For the text-containing cell, return its midpoint in (X, Y) coordinate format. 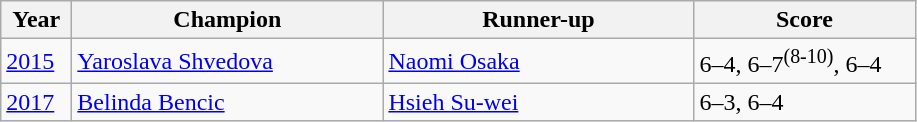
Champion (228, 20)
Runner-up (538, 20)
Belinda Bencic (228, 102)
Yaroslava Shvedova (228, 62)
Naomi Osaka (538, 62)
6–3, 6–4 (804, 102)
2017 (36, 102)
Year (36, 20)
Hsieh Su-wei (538, 102)
6–4, 6–7(8-10), 6–4 (804, 62)
2015 (36, 62)
Score (804, 20)
